For the text-containing cell, return its midpoint in (X, Y) coordinate format. 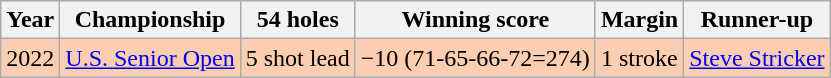
U.S. Senior Open (150, 58)
5 shot lead (298, 58)
54 holes (298, 20)
−10 (71-65-66-72=274) (475, 58)
Winning score (475, 20)
2022 (30, 58)
Year (30, 20)
Championship (150, 20)
Margin (639, 20)
Runner-up (757, 20)
Steve Stricker (757, 58)
1 stroke (639, 58)
